Detect which cell encompasses the target text, then output its (X, Y) center coordinate. 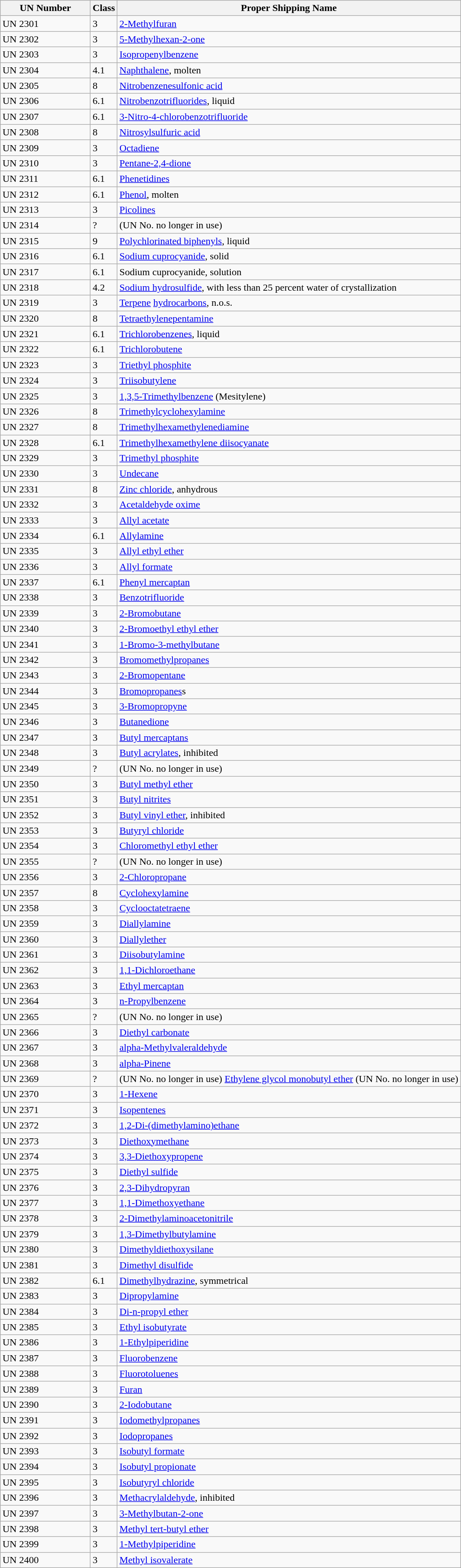
UN 2331 (46, 489)
Phenyl mercaptan (289, 582)
Terpene hydrocarbons, n.o.s. (289, 303)
UN 2339 (46, 613)
UN 2324 (46, 380)
UN 2346 (46, 722)
UN 2378 (46, 1219)
UN 2381 (46, 1265)
Dimethyl disulfide (289, 1265)
Chloromethyl ethyl ether (289, 846)
UN 2344 (46, 691)
UN 2385 (46, 1327)
Butyl nitrites (289, 799)
UN 2318 (46, 287)
UN 2386 (46, 1343)
UN 2377 (46, 1203)
1,3,5-Trimethylbenzene (Mesitylene) (289, 396)
Allyl formate (289, 567)
(UN No. no longer in use) Ethylene glycol monobutyl ether (UN No. no longer in use) (289, 1079)
3-Nitro-4-chlorobenzotrifluoride (289, 117)
Isobutyryl chloride (289, 1482)
UN 2376 (46, 1188)
Triethyl phosphite (289, 365)
Zinc chloride, anhydrous (289, 489)
2-Dimethylaminoacetonitrile (289, 1219)
UN 2311 (46, 179)
UN 2341 (46, 644)
UN 2323 (46, 365)
Butyl methyl ether (289, 784)
UN 2315 (46, 241)
UN 2306 (46, 101)
1-Ethylpiperidine (289, 1343)
UN 2340 (46, 629)
UN 2327 (46, 427)
UN 2347 (46, 738)
UN 2400 (46, 1560)
UN 2307 (46, 117)
Octadiene (289, 148)
UN 2372 (46, 1125)
2-Bromobutane (289, 613)
Acetaldehyde oxime (289, 505)
Pentane-2,4-dione (289, 163)
UN 2314 (46, 225)
UN 2345 (46, 707)
UN 2305 (46, 86)
UN 2373 (46, 1141)
Trimethylhexamethylene diisocyanate (289, 442)
Diethyl carbonate (289, 1032)
UN 2374 (46, 1156)
UN 2375 (46, 1172)
UN 2319 (46, 303)
alpha-Methylvaleraldehyde (289, 1048)
2-Bromoethyl ethyl ether (289, 629)
Nitrosylsulfuric acid (289, 132)
4.2 (104, 287)
UN 2366 (46, 1032)
Isopentenes (289, 1110)
1,1-Dichloroethane (289, 970)
5-Methylhexan-2-one (289, 39)
1-Methylpiperidine (289, 1544)
UN 2354 (46, 846)
UN 2362 (46, 970)
UN 2317 (46, 272)
Di-n-propyl ether (289, 1312)
UN 2355 (46, 861)
Ethyl mercaptan (289, 986)
Trimethylcyclohexylamine (289, 411)
UN 2304 (46, 70)
UN 2313 (46, 210)
UN 2321 (46, 334)
UN 2384 (46, 1312)
Allylamine (289, 536)
UN 2379 (46, 1234)
Phenetidines (289, 179)
UN 2365 (46, 1017)
UN 2330 (46, 474)
9 (104, 241)
UN Number (46, 8)
Diethoxymethane (289, 1141)
UN 2358 (46, 908)
Trimethyl phosphite (289, 458)
Diallylamine (289, 923)
Fluorobenzene (289, 1358)
UN 2322 (46, 349)
UN 2380 (46, 1250)
2-Chloropropane (289, 877)
UN 2395 (46, 1482)
Naphthalene, molten (289, 70)
UN 2352 (46, 815)
UN 2320 (46, 318)
Butyl mercaptans (289, 738)
Benzotrifluoride (289, 598)
UN 2363 (46, 986)
1,2-Di-(dimethylamino)ethane (289, 1125)
UN 2399 (46, 1544)
Diethyl sulfide (289, 1172)
Methyl tert-butyl ether (289, 1529)
UN 2383 (46, 1296)
2,3-Dihydropyran (289, 1188)
1,1-Dimethoxyethane (289, 1203)
UN 2387 (46, 1358)
Picolines (289, 210)
UN 2391 (46, 1420)
UN 2397 (46, 1513)
Allyl ethyl ether (289, 551)
UN 2389 (46, 1389)
1-Hexene (289, 1094)
Class (104, 8)
UN 2325 (46, 396)
UN 2353 (46, 830)
UN 2336 (46, 567)
Trimethylhexamethylenediamine (289, 427)
Iodomethylpropanes (289, 1420)
UN 2393 (46, 1451)
Ethyl isobutyrate (289, 1327)
Polychlorinated biphenyls, liquid (289, 241)
Dimethyldiethoxysilane (289, 1250)
UN 2302 (46, 39)
Bromomethylpropanes (289, 660)
Fluorotoluenes (289, 1374)
UN 2350 (46, 784)
1-Bromo-3-methylbutane (289, 644)
UN 2351 (46, 799)
UN 2369 (46, 1079)
Nitrobenzotrifluorides, liquid (289, 101)
2-Iodobutane (289, 1405)
UN 2388 (46, 1374)
UN 2332 (46, 505)
2-Methylfuran (289, 24)
Sodium hydrosulfide, with less than 25 percent water of crystallization (289, 287)
Tetraethylenepentamine (289, 318)
Cyclohexylamine (289, 892)
alpha-Pinene (289, 1063)
Methyl isovalerate (289, 1560)
Trichlorobenzenes, liquid (289, 334)
UN 2361 (46, 955)
Methacrylaldehyde, inhibited (289, 1498)
UN 2308 (46, 132)
UN 2357 (46, 892)
Diisobutylamine (289, 955)
Isopropenylbenzene (289, 55)
Sodium cuprocyanide, solid (289, 256)
4.1 (104, 70)
3-Methylbutan-2-one (289, 1513)
Iodopropanes (289, 1435)
Dimethylhydrazine, symmetrical (289, 1281)
3,3-Diethoxypropene (289, 1156)
Cyclooctatetraene (289, 908)
Diallylether (289, 939)
Butanedione (289, 722)
UN 2368 (46, 1063)
UN 2394 (46, 1467)
UN 2335 (46, 551)
UN 2329 (46, 458)
Triisobutylene (289, 380)
UN 2382 (46, 1281)
UN 2334 (46, 536)
UN 2359 (46, 923)
UN 2356 (46, 877)
UN 2367 (46, 1048)
UN 2310 (46, 163)
Proper Shipping Name (289, 8)
Isobutyl formate (289, 1451)
UN 2342 (46, 660)
Isobutyl propionate (289, 1467)
UN 2396 (46, 1498)
Trichlorobutene (289, 349)
UN 2390 (46, 1405)
UN 2364 (46, 1001)
Sodium cuprocyanide, solution (289, 272)
UN 2349 (46, 769)
UN 2316 (46, 256)
UN 2392 (46, 1435)
UN 2309 (46, 148)
n-Propylbenzene (289, 1001)
Dipropylamine (289, 1296)
UN 2371 (46, 1110)
UN 2301 (46, 24)
UN 2398 (46, 1529)
Butyl acrylates, inhibited (289, 753)
Bromopropaness (289, 691)
2-Bromopentane (289, 675)
Furan (289, 1389)
UN 2338 (46, 598)
UN 2360 (46, 939)
UN 2333 (46, 520)
UN 2303 (46, 55)
Allyl acetate (289, 520)
Butyryl chloride (289, 830)
UN 2337 (46, 582)
Nitrobenzenesulfonic acid (289, 86)
3-Bromopropyne (289, 707)
UN 2348 (46, 753)
Butyl vinyl ether, inhibited (289, 815)
UN 2343 (46, 675)
1,3-Dimethylbutylamine (289, 1234)
Phenol, molten (289, 194)
UN 2328 (46, 442)
UN 2370 (46, 1094)
UN 2326 (46, 411)
Undecane (289, 474)
UN 2312 (46, 194)
